Capture the cell that displays the provided text and extract its [X, Y] central coordinate. 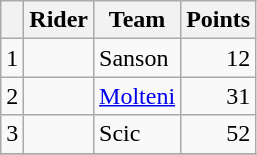
Sanson [138, 58]
Team [138, 20]
3 [12, 134]
2 [12, 96]
Molteni [138, 96]
1 [12, 58]
31 [218, 96]
Scic [138, 134]
Points [218, 20]
Rider [59, 20]
52 [218, 134]
12 [218, 58]
